Scan for the cell matching the given text and deliver its (x, y) coordinate at center. 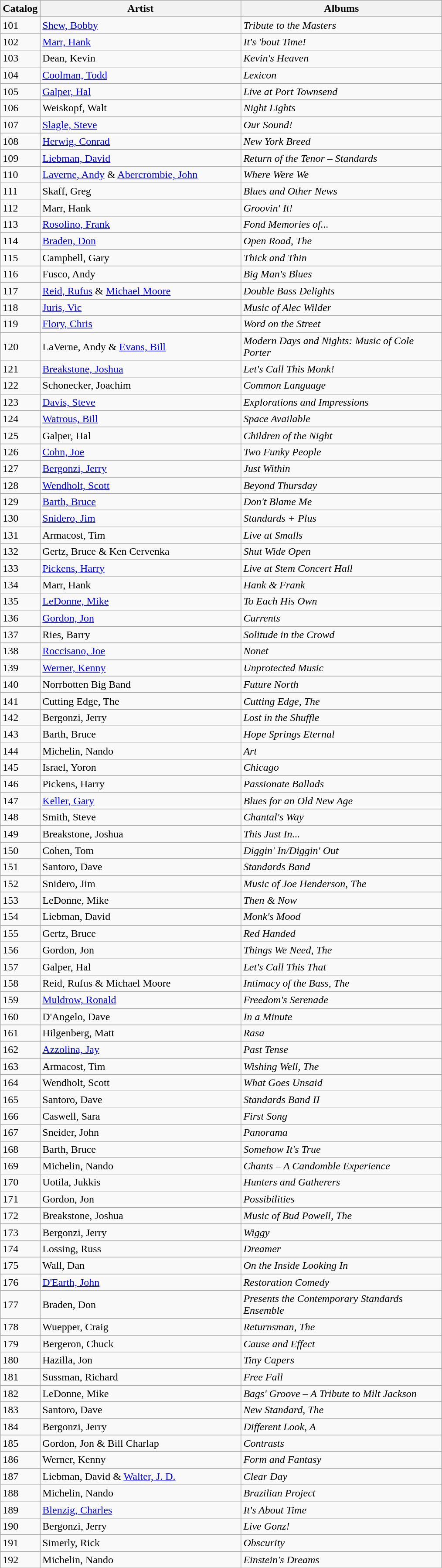
Somehow It's True (342, 1149)
Clear Day (342, 1476)
124 (20, 419)
Just Within (342, 468)
Wuepper, Craig (140, 1327)
149 (20, 834)
185 (20, 1443)
Tiny Capers (342, 1360)
Weiskopf, Walt (140, 108)
118 (20, 307)
166 (20, 1116)
Azzolina, Jay (140, 1050)
Blues and Other News (342, 191)
125 (20, 435)
Music of Joe Henderson, The (342, 884)
109 (20, 158)
Future North (342, 684)
Gertz, Bruce (140, 933)
115 (20, 258)
Watrous, Bill (140, 419)
Albums (342, 9)
101 (20, 25)
162 (20, 1050)
Slagle, Steve (140, 125)
112 (20, 208)
137 (20, 635)
181 (20, 1377)
108 (20, 141)
Wishing Well, The (342, 1066)
103 (20, 58)
191 (20, 1543)
107 (20, 125)
Rasa (342, 1033)
170 (20, 1182)
Live at Port Townsend (342, 92)
Then & Now (342, 900)
121 (20, 369)
Common Language (342, 386)
Where Were We (342, 174)
Passionate Ballads (342, 784)
161 (20, 1033)
Unprotected Music (342, 668)
Shew, Bobby (140, 25)
173 (20, 1232)
141 (20, 701)
Monk's Mood (342, 917)
Let's Call This Monk! (342, 369)
Chicago (342, 768)
Sneider, John (140, 1133)
105 (20, 92)
Rosolino, Frank (140, 225)
Currents (342, 618)
On the Inside Looking In (342, 1265)
Hilgenberg, Matt (140, 1033)
180 (20, 1360)
Music of Alec Wilder (342, 307)
182 (20, 1394)
104 (20, 75)
145 (20, 768)
Possibilities (342, 1199)
Muldrow, Ronald (140, 1000)
136 (20, 618)
117 (20, 291)
Beyond Thursday (342, 485)
190 (20, 1526)
Space Available (342, 419)
Groovin' It! (342, 208)
129 (20, 502)
Cohn, Joe (140, 452)
Coolman, Todd (140, 75)
155 (20, 933)
Tribute to the Masters (342, 25)
113 (20, 225)
Fusco, Andy (140, 274)
To Each His Own (342, 601)
152 (20, 884)
Return of the Tenor – Standards (342, 158)
146 (20, 784)
Caswell, Sara (140, 1116)
Diggin' In/Diggin' Out (342, 851)
Red Handed (342, 933)
Art (342, 751)
133 (20, 568)
Blues for an Old New Age (342, 801)
150 (20, 851)
Shut Wide Open (342, 552)
174 (20, 1249)
Presents the Contemporary Standards Ensemble (342, 1305)
Skaff, Greg (140, 191)
Hope Springs Eternal (342, 734)
Einstein's Dreams (342, 1559)
Music of Bud Powell, The (342, 1216)
123 (20, 402)
Explorations and Impressions (342, 402)
186 (20, 1460)
Freedom's Serenade (342, 1000)
164 (20, 1083)
Catalog (20, 9)
LaVerne, Andy & Evans, Bill (140, 346)
It's 'bout Time! (342, 42)
128 (20, 485)
151 (20, 867)
It's About Time (342, 1510)
177 (20, 1305)
D'Angelo, Dave (140, 1017)
Gordon, Jon & Bill Charlap (140, 1443)
Double Bass Delights (342, 291)
Flory, Chris (140, 324)
Chants – A Candomble Experience (342, 1166)
Hank & Frank (342, 585)
Juris, Vic (140, 307)
Bags' Groove – A Tribute to Milt Jackson (342, 1394)
127 (20, 468)
120 (20, 346)
148 (20, 817)
106 (20, 108)
Bergeron, Chuck (140, 1344)
Night Lights (342, 108)
110 (20, 174)
Norrbotten Big Band (140, 684)
Children of the Night (342, 435)
Keller, Gary (140, 801)
Different Look, A (342, 1427)
187 (20, 1476)
178 (20, 1327)
176 (20, 1282)
168 (20, 1149)
189 (20, 1510)
114 (20, 241)
Schonecker, Joachim (140, 386)
157 (20, 967)
New York Breed (342, 141)
Contrasts (342, 1443)
158 (20, 983)
Cohen, Tom (140, 851)
Ries, Barry (140, 635)
New Standard, The (342, 1410)
Restoration Comedy (342, 1282)
Kevin's Heaven (342, 58)
Israel, Yoron (140, 768)
Roccisano, Joe (140, 651)
Davis, Steve (140, 402)
Lost in the Shuffle (342, 717)
179 (20, 1344)
Panorama (342, 1133)
Big Man's Blues (342, 274)
Hazilla, Jon (140, 1360)
Live at Smalls (342, 535)
175 (20, 1265)
Lexicon (342, 75)
Intimacy of the Bass, The (342, 983)
135 (20, 601)
134 (20, 585)
Lossing, Russ (140, 1249)
What Goes Unsaid (342, 1083)
Form and Fantasy (342, 1460)
Returnsman, The (342, 1327)
Brazilian Project (342, 1493)
126 (20, 452)
147 (20, 801)
153 (20, 900)
Gertz, Bruce & Ken Cervenka (140, 552)
142 (20, 717)
102 (20, 42)
192 (20, 1559)
184 (20, 1427)
Our Sound! (342, 125)
144 (20, 751)
D'Earth, John (140, 1282)
Nonet (342, 651)
Liebman, David & Walter, J. D. (140, 1476)
Let's Call This That (342, 967)
154 (20, 917)
138 (20, 651)
First Song (342, 1116)
Blenzig, Charles (140, 1510)
165 (20, 1100)
Thick and Thin (342, 258)
122 (20, 386)
Free Fall (342, 1377)
119 (20, 324)
Dean, Kevin (140, 58)
Simerly, Rick (140, 1543)
This Just In... (342, 834)
Laverne, Andy & Abercrombie, John (140, 174)
172 (20, 1216)
Things We Need, The (342, 950)
Chantal's Way (342, 817)
Don't Blame Me (342, 502)
160 (20, 1017)
139 (20, 668)
Cause and Effect (342, 1344)
Sussman, Richard (140, 1377)
Wall, Dan (140, 1265)
188 (20, 1493)
Past Tense (342, 1050)
Standards + Plus (342, 519)
143 (20, 734)
Obscurity (342, 1543)
Artist (140, 9)
Hunters and Gatherers (342, 1182)
130 (20, 519)
159 (20, 1000)
Modern Days and Nights: Music of Cole Porter (342, 346)
Campbell, Gary (140, 258)
Live at Stem Concert Hall (342, 568)
Standards Band (342, 867)
Fond Memories of... (342, 225)
169 (20, 1166)
116 (20, 274)
171 (20, 1199)
Standards Band II (342, 1100)
156 (20, 950)
183 (20, 1410)
Smith, Steve (140, 817)
Dreamer (342, 1249)
111 (20, 191)
Word on the Street (342, 324)
131 (20, 535)
Live Gonz! (342, 1526)
Solitude in the Crowd (342, 635)
In a Minute (342, 1017)
Uotila, Jukkis (140, 1182)
Herwig, Conrad (140, 141)
140 (20, 684)
Wiggy (342, 1232)
Two Funky People (342, 452)
163 (20, 1066)
132 (20, 552)
Open Road, The (342, 241)
167 (20, 1133)
